Return the [x, y] coordinate for the center point of the cell that contains the specified text.  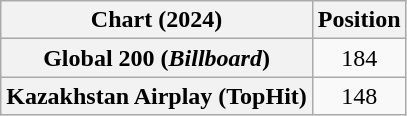
184 [359, 58]
Chart (2024) [157, 20]
Kazakhstan Airplay (TopHit) [157, 96]
148 [359, 96]
Global 200 (Billboard) [157, 58]
Position [359, 20]
